Output the [x, y] coordinate of the center of the cell containing the given text.  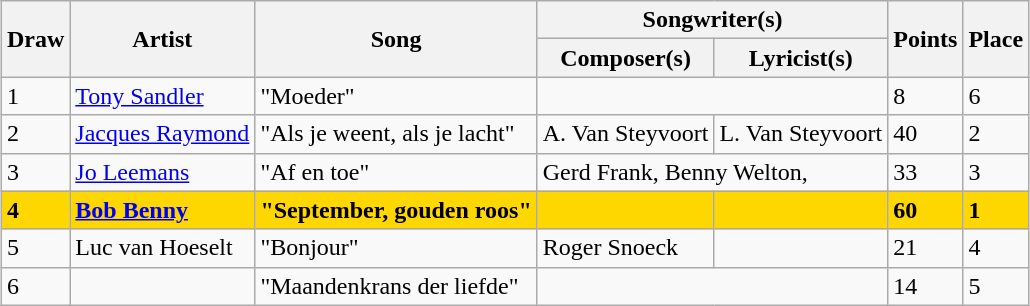
A. Van Steyvoort [626, 134]
"Als je weent, als je lacht" [396, 134]
Songwriter(s) [712, 20]
Jacques Raymond [162, 134]
Points [926, 39]
8 [926, 96]
Gerd Frank, Benny Welton, [712, 172]
Song [396, 39]
Jo Leemans [162, 172]
"Maandenkrans der liefde" [396, 286]
Roger Snoeck [626, 248]
Composer(s) [626, 58]
60 [926, 210]
Tony Sandler [162, 96]
40 [926, 134]
21 [926, 248]
Place [996, 39]
L. Van Steyvoort [801, 134]
"Bonjour" [396, 248]
"Af en toe" [396, 172]
Bob Benny [162, 210]
Artist [162, 39]
33 [926, 172]
Draw [35, 39]
"September, gouden roos" [396, 210]
14 [926, 286]
Luc van Hoeselt [162, 248]
Lyricist(s) [801, 58]
"Moeder" [396, 96]
